Capture the cell that displays the provided text and extract its (X, Y) central coordinate. 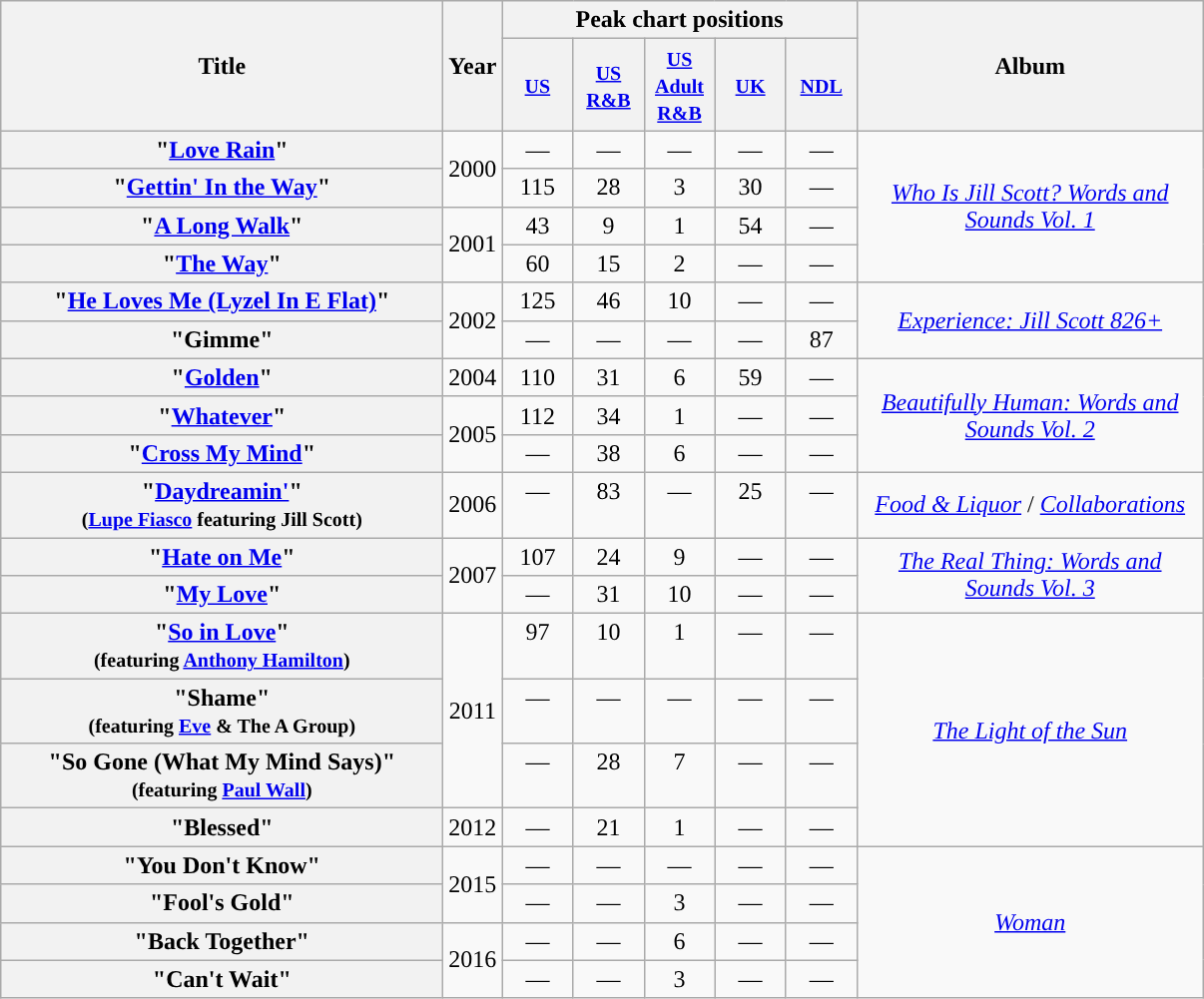
110 (537, 377)
2000 (473, 169)
Peak chart positions (679, 20)
125 (537, 301)
Beautifully Human: Words and Sounds Vol. 2 (1030, 415)
59 (751, 377)
60 (537, 263)
"Whatever" (222, 415)
7 (679, 776)
Experience: Jill Scott 826+ (1030, 320)
25 (751, 505)
2012 (473, 827)
"You Don't Know" (222, 865)
107 (537, 556)
Who Is Jill Scott? Words and Sounds Vol. 1 (1030, 207)
54 (751, 226)
34 (609, 415)
2015 (473, 884)
"Shame" (featuring Eve & The A Group) (222, 711)
"Cross My Mind" (222, 453)
87 (821, 339)
The Light of the Sun (1030, 731)
Album (1030, 66)
"He Loves Me (Lyzel In E Flat)" (222, 301)
"So Gone (What My Mind Says)" (featuring Paul Wall) (222, 776)
"So in Love" (featuring Anthony Hamilton) (222, 647)
2006 (473, 505)
Title (222, 66)
"Blessed" (222, 827)
Food & Liquor / Collaborations (1030, 505)
30 (751, 188)
2005 (473, 434)
97 (537, 647)
"My Love" (222, 595)
The Real Thing: Words and Sounds Vol. 3 (1030, 575)
"Gimme" (222, 339)
"Fool's Gold" (222, 903)
"Back Together" (222, 941)
USAdult R&B (679, 85)
83 (609, 505)
"Gettin' In the Way" (222, 188)
15 (609, 263)
2011 (473, 711)
"Hate on Me" (222, 556)
"A Long Walk" (222, 226)
115 (537, 188)
"Can't Wait" (222, 979)
2001 (473, 245)
US (537, 85)
2016 (473, 960)
Woman (1030, 922)
24 (609, 556)
"The Way" (222, 263)
38 (609, 453)
2004 (473, 377)
43 (537, 226)
NDL (821, 85)
2007 (473, 575)
USR&B (609, 85)
"Daydreamin'" (Lupe Fiasco featuring Jill Scott) (222, 505)
21 (609, 827)
2002 (473, 320)
Year (473, 66)
UK (751, 85)
"Love Rain" (222, 150)
"Golden" (222, 377)
112 (537, 415)
46 (609, 301)
2 (679, 263)
